Detect which cell encompasses the target text, then output its (X, Y) center coordinate. 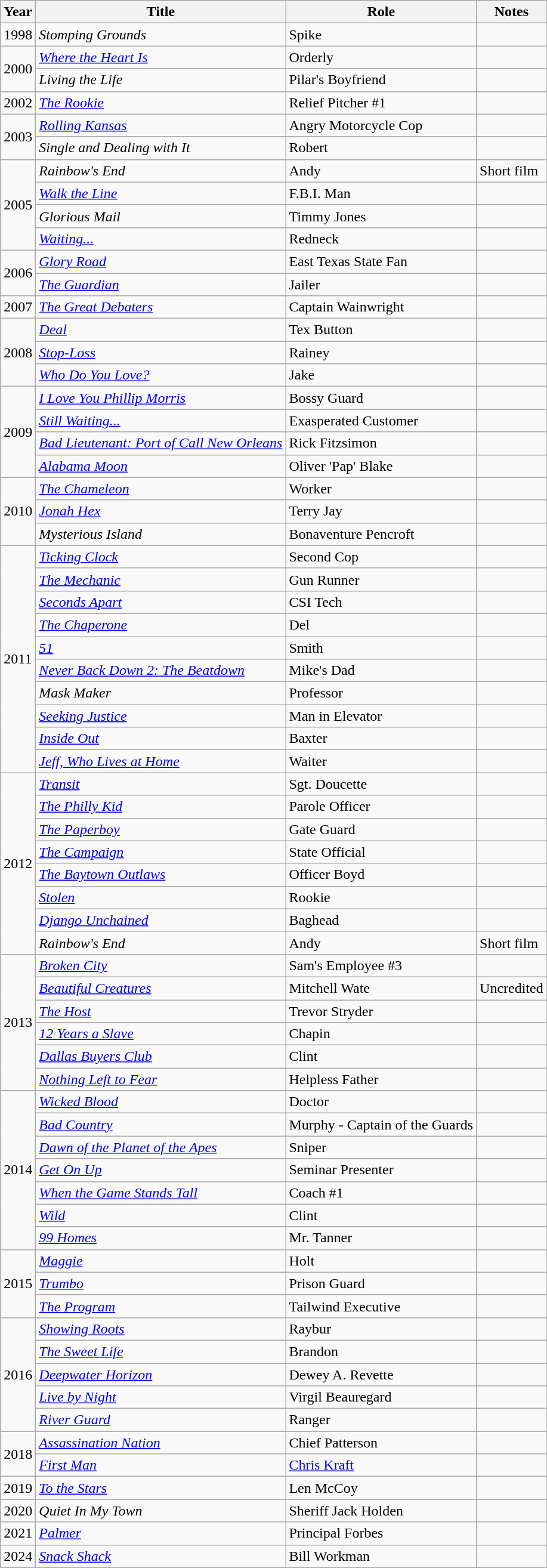
Len McCoy (381, 1488)
2011 (18, 659)
2002 (18, 103)
Bad Lieutenant: Port of Call New Orleans (161, 443)
Chapin (381, 1034)
F.B.I. Man (381, 193)
Rainey (381, 353)
Get On Up (161, 1170)
51 (161, 647)
Notes (512, 12)
Sheriff Jack Holden (381, 1511)
Seminar Presenter (381, 1170)
Year (18, 12)
Alabama Moon (161, 466)
1998 (18, 35)
2010 (18, 511)
Sniper (381, 1147)
Officer Boyd (381, 875)
Professor (381, 693)
Seconds Apart (161, 602)
The Mechanic (161, 579)
Glorious Mail (161, 216)
2019 (18, 1488)
Helpless Father (381, 1079)
Jonah Hex (161, 511)
The Rookie (161, 103)
Raybur (381, 1329)
Bill Workman (381, 1556)
Coach #1 (381, 1193)
Chris Kraft (381, 1465)
Trumbo (161, 1283)
Parole Officer (381, 807)
Baghead (381, 920)
Bossy Guard (381, 398)
2012 (18, 863)
Deepwater Horizon (161, 1374)
The Host (161, 1011)
Angry Motorcycle Cop (381, 125)
Dewey A. Revette (381, 1374)
Never Back Down 2: The Beatdown (161, 671)
Exasperated Customer (381, 421)
Uncredited (512, 988)
Stolen (161, 897)
Ticking Clock (161, 557)
The Campaign (161, 852)
Rolling Kansas (161, 125)
Dawn of the Planet of the Apes (161, 1147)
Live by Night (161, 1397)
Redneck (381, 239)
The Great Debaters (161, 307)
Mitchell Wate (381, 988)
Timmy Jones (381, 216)
Baxter (381, 739)
Stomping Grounds (161, 35)
Tex Button (381, 330)
2018 (18, 1454)
Sgt. Doucette (381, 784)
Mysterious Island (161, 534)
Role (381, 12)
River Guard (161, 1420)
Jake (381, 375)
Dallas Buyers Club (161, 1057)
Still Waiting... (161, 421)
Gate Guard (381, 829)
2021 (18, 1533)
Principal Forbes (381, 1533)
The Baytown Outlaws (161, 875)
First Man (161, 1465)
2020 (18, 1511)
Relief Pitcher #1 (381, 103)
2006 (18, 273)
Gun Runner (381, 579)
Single and Dealing with It (161, 148)
2005 (18, 205)
Terry Jay (381, 511)
Glory Road (161, 261)
The Chaperone (161, 625)
Transit (161, 784)
2003 (18, 137)
Rookie (381, 897)
The Sweet Life (161, 1351)
Doctor (381, 1102)
Who Do You Love? (161, 375)
Showing Roots (161, 1329)
Chief Patterson (381, 1443)
Jailer (381, 285)
Living the Life (161, 80)
Waiting... (161, 239)
12 Years a Slave (161, 1034)
To the Stars (161, 1488)
Captain Wainwright (381, 307)
Man in Elevator (381, 716)
Smith (381, 647)
Second Cop (381, 557)
Pilar's Boyfriend (381, 80)
Palmer (161, 1533)
Wild (161, 1215)
Where the Heart Is (161, 57)
2000 (18, 69)
Title (161, 12)
Bonaventure Pencroft (381, 534)
When the Game Stands Tall (161, 1193)
2015 (18, 1283)
Jeff, Who Lives at Home (161, 761)
The Philly Kid (161, 807)
2014 (18, 1170)
The Paperboy (161, 829)
Inside Out (161, 739)
2007 (18, 307)
The Program (161, 1306)
Prison Guard (381, 1283)
2009 (18, 432)
Holt (381, 1261)
Bad Country (161, 1125)
Orderly (381, 57)
Nothing Left to Fear (161, 1079)
Seeking Justice (161, 716)
Tailwind Executive (381, 1306)
2013 (18, 1022)
99 Homes (161, 1238)
Maggie (161, 1261)
Ranger (381, 1420)
CSI Tech (381, 602)
Wicked Blood (161, 1102)
2008 (18, 353)
The Chameleon (161, 489)
Sam's Employee #3 (381, 965)
Waiter (381, 761)
Spike (381, 35)
Snack Shack (161, 1556)
Stop-Loss (161, 353)
I Love You Phillip Morris (161, 398)
Rick Fitzsimon (381, 443)
Mr. Tanner (381, 1238)
Brandon (381, 1351)
Murphy - Captain of the Guards (381, 1125)
Assassination Nation (161, 1443)
The Guardian (161, 285)
2024 (18, 1556)
Worker (381, 489)
Oliver 'Pap' Blake (381, 466)
Mask Maker (161, 693)
Mike's Dad (381, 671)
Deal (161, 330)
Del (381, 625)
Robert (381, 148)
Django Unchained (161, 920)
East Texas State Fan (381, 261)
Trevor Stryder (381, 1011)
Broken City (161, 965)
Walk the Line (161, 193)
Beautiful Creatures (161, 988)
Virgil Beauregard (381, 1397)
Quiet In My Town (161, 1511)
2016 (18, 1374)
State Official (381, 852)
